Output the [x, y] coordinate of the center of the cell containing the given text.  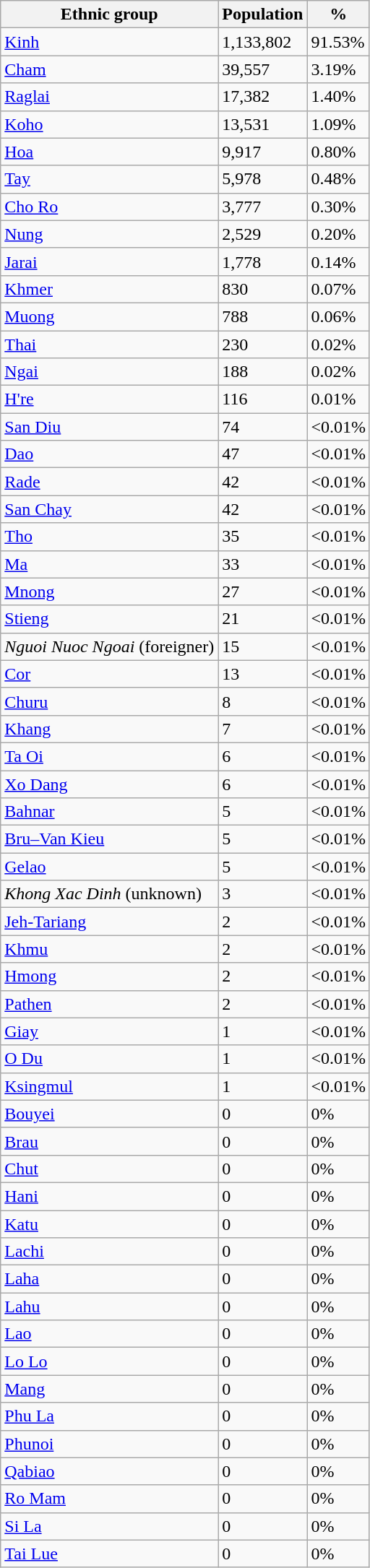
Muong [110, 316]
Gelao [110, 867]
Ta Oi [110, 756]
San Chay [110, 509]
Cham [110, 69]
0.01% [338, 399]
13 [263, 674]
21 [263, 619]
Hani [110, 1196]
Giay [110, 1031]
Population [263, 14]
Hmong [110, 976]
Bru–Van Kieu [110, 839]
Qabiao [110, 1471]
Khmu [110, 949]
230 [263, 345]
830 [263, 289]
0.30% [338, 207]
Ma [110, 564]
188 [263, 372]
Khmer [110, 289]
Khong Xac Dinh (unknown) [110, 894]
Dao [110, 454]
0.48% [338, 179]
27 [263, 592]
Kinh [110, 42]
1,778 [263, 261]
74 [263, 427]
Cho Ro [110, 207]
Raglai [110, 97]
1.09% [338, 124]
Bahnar [110, 812]
Koho [110, 124]
1.40% [338, 97]
Lachi [110, 1252]
Ro Mam [110, 1499]
47 [263, 454]
Ksingmul [110, 1086]
Chut [110, 1169]
Phunoi [110, 1444]
O Du [110, 1059]
5,978 [263, 179]
Brau [110, 1141]
Bouyei [110, 1114]
Jeh-Tariang [110, 922]
0.06% [338, 316]
Lahu [110, 1307]
8 [263, 701]
Nguoi Nuoc Ngoai (foreigner) [110, 646]
0.07% [338, 289]
35 [263, 537]
Ngai [110, 372]
Xo Dang [110, 784]
15 [263, 646]
Pathen [110, 1004]
Tai Lue [110, 1554]
3 [263, 894]
13,531 [263, 124]
% [338, 14]
Hoa [110, 152]
39,557 [263, 69]
Lao [110, 1334]
2,529 [263, 234]
3.19% [338, 69]
Laha [110, 1279]
Phu La [110, 1416]
San Diu [110, 427]
Tho [110, 537]
Jarai [110, 261]
9,917 [263, 152]
Stieng [110, 619]
0.80% [338, 152]
Nung [110, 234]
H're [110, 399]
0.14% [338, 261]
116 [263, 399]
Rade [110, 482]
91.53% [338, 42]
Katu [110, 1224]
Ethnic group [110, 14]
1,133,802 [263, 42]
788 [263, 316]
7 [263, 729]
Tay [110, 179]
Churu [110, 701]
Mang [110, 1389]
Mnong [110, 592]
17,382 [263, 97]
0.20% [338, 234]
Khang [110, 729]
33 [263, 564]
Lo Lo [110, 1361]
Thai [110, 345]
Si La [110, 1526]
3,777 [263, 207]
Cor [110, 674]
